Extract the [X, Y] coordinate from the center of the cell holding the provided text.  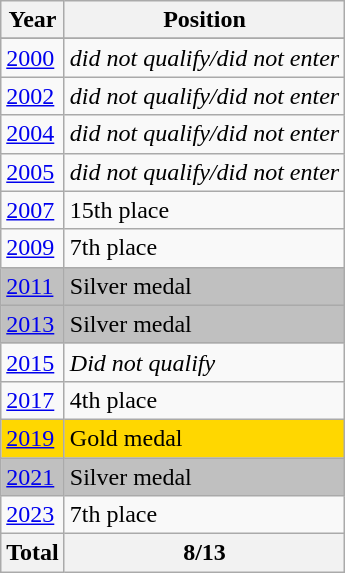
Did not qualify [204, 362]
Year [33, 20]
2009 [33, 248]
2017 [33, 400]
2007 [33, 210]
Gold medal [204, 438]
8/13 [204, 553]
2023 [33, 515]
2019 [33, 438]
2021 [33, 477]
4th place [204, 400]
2004 [33, 134]
2011 [33, 286]
2000 [33, 58]
Position [204, 20]
Total [33, 553]
2002 [33, 96]
2013 [33, 324]
15th place [204, 210]
2005 [33, 172]
2015 [33, 362]
